Locate the cell with the specified text and output its (X, Y) center coordinate. 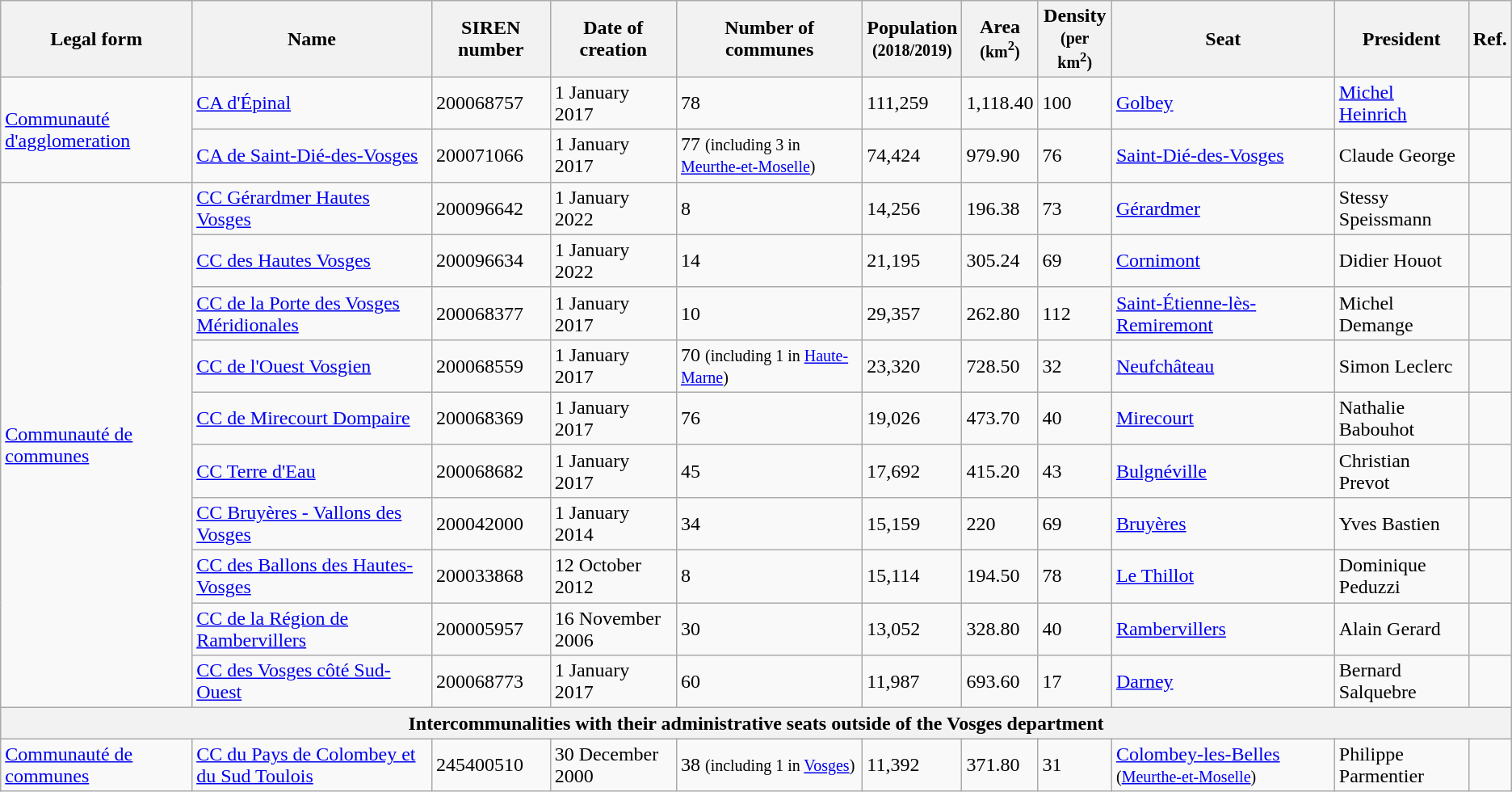
Michel Heinrich (1401, 103)
100 (1074, 103)
Density(per km2) (1074, 39)
Michel Demange (1401, 314)
473.70 (1000, 419)
Date of creation (613, 39)
Stessy Speissmann (1401, 209)
Didier Houot (1401, 260)
CC des Ballons des Hautes-Vosges (312, 577)
200068559 (491, 365)
200042000 (491, 524)
16 November 2006 (613, 629)
23,320 (913, 365)
21,195 (913, 260)
Colombey-les-Belles (Meurthe-et-Moselle) (1223, 765)
200096642 (491, 209)
200068682 (491, 470)
Golbey (1223, 103)
196.38 (1000, 209)
15,159 (913, 524)
CC de Mirecourt Dompaire (312, 419)
Philippe Parmentier (1401, 765)
Ref. (1489, 39)
SIREN number (491, 39)
Claude George (1401, 155)
Christian Prevot (1401, 470)
200068377 (491, 314)
Rambervillers (1223, 629)
979.90 (1000, 155)
Dominique Peduzzi (1401, 577)
200033868 (491, 577)
200068369 (491, 419)
Intercommunalities with their administrative seats outside of the Vosges department (756, 723)
Gérardmer (1223, 209)
CC de la Région de Rambervillers (312, 629)
19,026 (913, 419)
Nathalie Babouhot (1401, 419)
Darney (1223, 682)
371.80 (1000, 765)
200071066 (491, 155)
Neufchâteau (1223, 365)
29,357 (913, 314)
17,692 (913, 470)
17 (1074, 682)
11,392 (913, 765)
693.60 (1000, 682)
14,256 (913, 209)
Alain Gerard (1401, 629)
Bernard Salquebre (1401, 682)
728.50 (1000, 365)
Cornimont (1223, 260)
12 October 2012 (613, 577)
200068757 (491, 103)
77 (including 3 in Meurthe-et-Moselle) (769, 155)
200096634 (491, 260)
262.80 (1000, 314)
70 (including 1 in Haute-Marne) (769, 365)
CC de l'Ouest Vosgien (312, 365)
Number of communes (769, 39)
200005957 (491, 629)
Mirecourt (1223, 419)
CC Bruyères - Vallons des Vosges (312, 524)
60 (769, 682)
1,118.40 (1000, 103)
President (1401, 39)
11,987 (913, 682)
CC de la Porte des Vosges Méridionales (312, 314)
13,052 (913, 629)
CC Gérardmer Hautes Vosges (312, 209)
14 (769, 260)
CC du Pays de Colombey et du Sud Toulois (312, 765)
10 (769, 314)
Le Thillot (1223, 577)
30 (769, 629)
Bruyères (1223, 524)
1 January 2014 (613, 524)
34 (769, 524)
Bulgnéville (1223, 470)
CC des Vosges côté Sud-Ouest (312, 682)
30 December 2000 (613, 765)
38 (including 1 in Vosges) (769, 765)
200068773 (491, 682)
32 (1074, 365)
CA d'Épinal (312, 103)
CC Terre d'Eau (312, 470)
43 (1074, 470)
CA de Saint-Dié-des-Vosges (312, 155)
73 (1074, 209)
112 (1074, 314)
Area(km2) (1000, 39)
74,424 (913, 155)
Simon Leclerc (1401, 365)
305.24 (1000, 260)
Population(2018/2019) (913, 39)
245400510 (491, 765)
Yves Bastien (1401, 524)
111,259 (913, 103)
Legal form (97, 39)
220 (1000, 524)
CC des Hautes Vosges (312, 260)
194.50 (1000, 577)
15,114 (913, 577)
415.20 (1000, 470)
Name (312, 39)
Seat (1223, 39)
328.80 (1000, 629)
Saint-Dié-des-Vosges (1223, 155)
45 (769, 470)
31 (1074, 765)
Saint-Étienne-lès-Remiremont (1223, 314)
Communauté d'agglomeration (97, 129)
